Return [X, Y] of the center of cell containing provided text 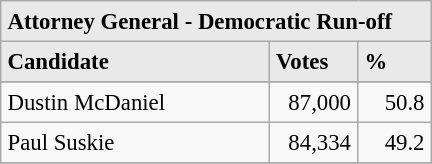
50.8 [395, 102]
Attorney General - Democratic Run-off [216, 21]
87,000 [313, 102]
% [395, 61]
Dustin McDaniel [135, 102]
Candidate [135, 61]
84,334 [313, 142]
Paul Suskie [135, 142]
Votes [313, 61]
49.2 [395, 142]
